For the text-containing cell, return its midpoint in (X, Y) coordinate format. 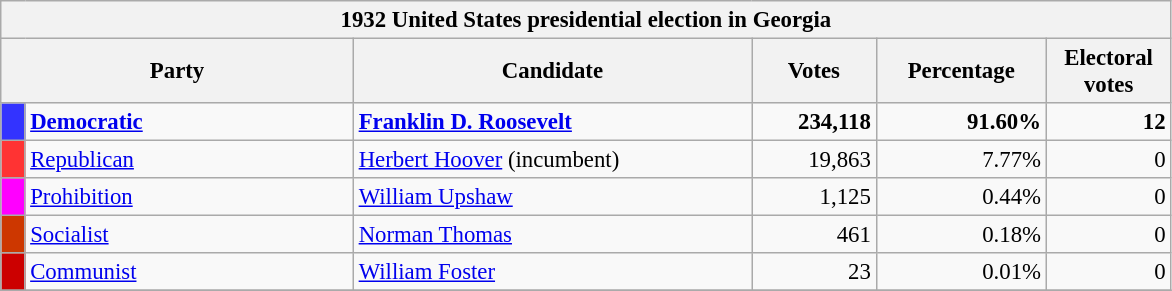
Democratic (189, 122)
7.77% (961, 160)
Electoral votes (1108, 72)
Norman Thomas (552, 235)
Candidate (552, 72)
Socialist (189, 235)
Prohibition (189, 197)
0.44% (961, 197)
Republican (189, 160)
12 (1108, 122)
19,863 (814, 160)
Franklin D. Roosevelt (552, 122)
1,125 (814, 197)
Percentage (961, 72)
461 (814, 235)
1932 United States presidential election in Georgia (586, 20)
234,118 (814, 122)
William Upshaw (552, 197)
Party (178, 72)
Votes (814, 72)
0.18% (961, 235)
91.60% (961, 122)
Herbert Hoover (incumbent) (552, 160)
